Find where the given text appears and provide that cell's center as (x, y) coordinate. 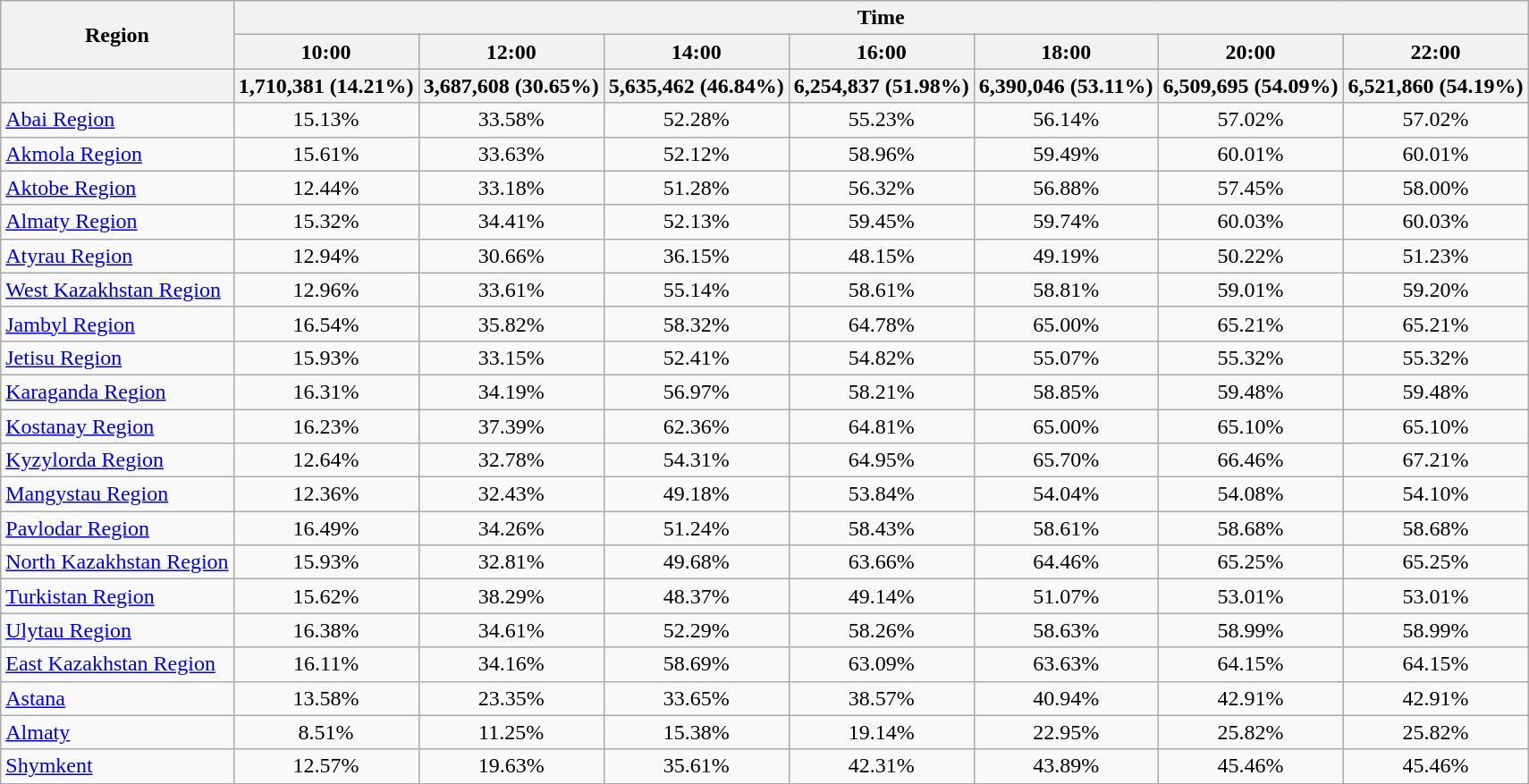
18:00 (1066, 52)
50.22% (1250, 256)
59.74% (1066, 222)
37.39% (511, 426)
58.21% (882, 392)
Akmola Region (117, 154)
63.63% (1066, 664)
56.14% (1066, 120)
6,509,695 (54.09%) (1250, 86)
58.26% (882, 630)
16.49% (325, 528)
16.38% (325, 630)
20:00 (1250, 52)
51.24% (696, 528)
West Kazakhstan Region (117, 290)
Aktobe Region (117, 188)
52.12% (696, 154)
49.14% (882, 596)
Jetisu Region (117, 358)
56.32% (882, 188)
15.13% (325, 120)
Jambyl Region (117, 324)
North Kazakhstan Region (117, 562)
33.61% (511, 290)
22.95% (1066, 732)
Pavlodar Region (117, 528)
54.04% (1066, 494)
Kostanay Region (117, 426)
Kyzylorda Region (117, 460)
30.66% (511, 256)
49.68% (696, 562)
33.65% (696, 698)
58.85% (1066, 392)
56.88% (1066, 188)
Mangystau Region (117, 494)
35.61% (696, 766)
58.81% (1066, 290)
1,710,381 (14.21%) (325, 86)
19.14% (882, 732)
32.43% (511, 494)
55.07% (1066, 358)
Karaganda Region (117, 392)
66.46% (1250, 460)
64.78% (882, 324)
53.84% (882, 494)
Atyrau Region (117, 256)
63.09% (882, 664)
12:00 (511, 52)
5,635,462 (46.84%) (696, 86)
55.14% (696, 290)
16.54% (325, 324)
38.57% (882, 698)
54.31% (696, 460)
13.58% (325, 698)
Almaty (117, 732)
64.95% (882, 460)
33.18% (511, 188)
Abai Region (117, 120)
Region (117, 35)
49.19% (1066, 256)
58.00% (1436, 188)
42.31% (882, 766)
54.82% (882, 358)
52.29% (696, 630)
12.96% (325, 290)
Time (881, 18)
59.45% (882, 222)
58.43% (882, 528)
16.23% (325, 426)
16:00 (882, 52)
11.25% (511, 732)
58.32% (696, 324)
54.08% (1250, 494)
12.36% (325, 494)
51.28% (696, 188)
6,521,860 (54.19%) (1436, 86)
38.29% (511, 596)
58.63% (1066, 630)
56.97% (696, 392)
32.81% (511, 562)
12.57% (325, 766)
16.11% (325, 664)
49.18% (696, 494)
Shymkent (117, 766)
Astana (117, 698)
East Kazakhstan Region (117, 664)
3,687,608 (30.65%) (511, 86)
12.64% (325, 460)
52.28% (696, 120)
15.32% (325, 222)
65.70% (1066, 460)
10:00 (325, 52)
59.01% (1250, 290)
48.15% (882, 256)
Turkistan Region (117, 596)
34.16% (511, 664)
62.36% (696, 426)
34.26% (511, 528)
23.35% (511, 698)
34.19% (511, 392)
67.21% (1436, 460)
15.38% (696, 732)
Almaty Region (117, 222)
15.62% (325, 596)
Ulytau Region (117, 630)
54.10% (1436, 494)
16.31% (325, 392)
15.61% (325, 154)
12.44% (325, 188)
63.66% (882, 562)
12.94% (325, 256)
55.23% (882, 120)
34.61% (511, 630)
34.41% (511, 222)
33.63% (511, 154)
58.96% (882, 154)
6,254,837 (51.98%) (882, 86)
32.78% (511, 460)
35.82% (511, 324)
33.15% (511, 358)
51.07% (1066, 596)
58.69% (696, 664)
48.37% (696, 596)
52.41% (696, 358)
6,390,046 (53.11%) (1066, 86)
57.45% (1250, 188)
52.13% (696, 222)
8.51% (325, 732)
64.46% (1066, 562)
19.63% (511, 766)
51.23% (1436, 256)
64.81% (882, 426)
36.15% (696, 256)
22:00 (1436, 52)
59.49% (1066, 154)
59.20% (1436, 290)
43.89% (1066, 766)
40.94% (1066, 698)
14:00 (696, 52)
33.58% (511, 120)
